Return (X, Y) of the center of cell containing provided text 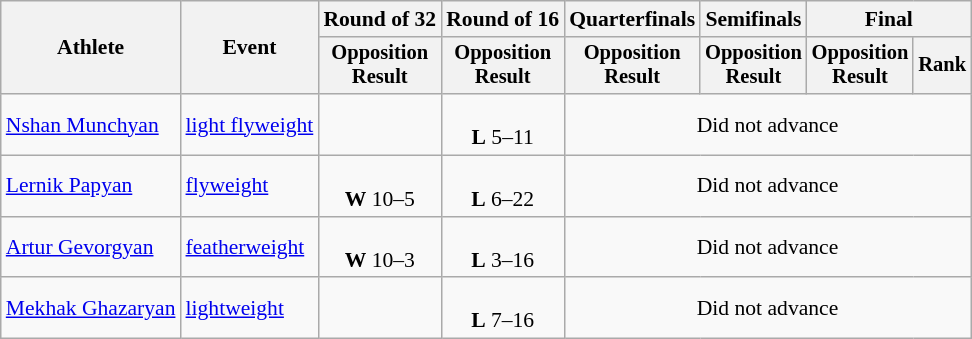
L 7–16 (502, 308)
L 3–16 (502, 248)
Round of 16 (502, 19)
Quarterfinals (632, 19)
Round of 32 (380, 19)
Nshan Munchyan (91, 124)
Lernik Papyan (91, 186)
Semifinals (754, 19)
W 10–5 (380, 186)
L 5–11 (502, 124)
Athlete (91, 48)
W 10–3 (380, 248)
flyweight (249, 186)
Artur Gevorgyan (91, 248)
Rank (942, 66)
featherweight (249, 248)
Mekhak Ghazaryan (91, 308)
L 6–22 (502, 186)
light flyweight (249, 124)
lightweight (249, 308)
Final (889, 19)
Event (249, 48)
